Find where the given text appears and provide that cell's center as (x, y) coordinate. 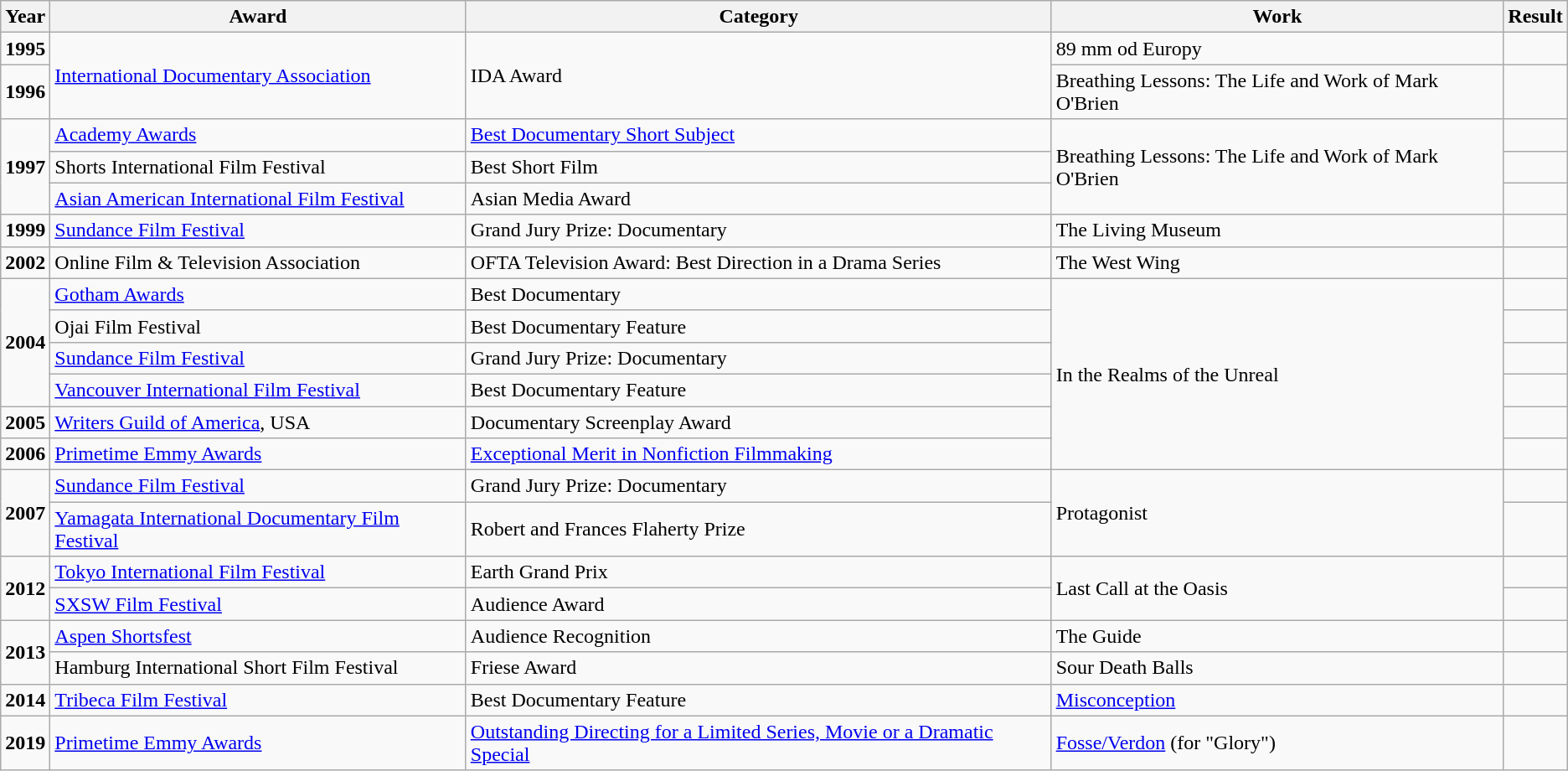
Category (759, 17)
Year (25, 17)
OFTA Television Award: Best Direction in a Drama Series (759, 262)
Last Call at the Oasis (1277, 588)
Ojai Film Festival (258, 326)
The Living Museum (1277, 230)
Friese Award (759, 668)
The West Wing (1277, 262)
2013 (25, 652)
Award (258, 17)
Shorts International Film Festival (258, 167)
Tokyo International Film Festival (258, 572)
89 mm od Europy (1277, 49)
Exceptional Merit in Nonfiction Filmmaking (759, 454)
Gotham Awards (258, 294)
Best Documentary Short Subject (759, 135)
Robert and Frances Flaherty Prize (759, 530)
2014 (25, 700)
Best Short Film (759, 167)
SXSW Film Festival (258, 604)
2005 (25, 422)
International Documentary Association (258, 75)
IDA Award (759, 75)
2006 (25, 454)
2004 (25, 342)
Asian Media Award (759, 199)
1995 (25, 49)
Outstanding Directing for a Limited Series, Movie or a Dramatic Special (759, 743)
The Guide (1277, 636)
1997 (25, 167)
Yamagata International Documentary Film Festival (258, 530)
2007 (25, 513)
In the Realms of the Unreal (1277, 374)
Aspen Shortsfest (258, 636)
2012 (25, 588)
Sour Death Balls (1277, 668)
Fosse/Verdon (for "Glory") (1277, 743)
Academy Awards (258, 135)
Best Documentary (759, 294)
Result (1535, 17)
1999 (25, 230)
Vancouver International Film Festival (258, 390)
Audience Recognition (759, 636)
Tribeca Film Festival (258, 700)
2019 (25, 743)
1996 (25, 92)
Asian American International Film Festival (258, 199)
Audience Award (759, 604)
Misconception (1277, 700)
Hamburg International Short Film Festival (258, 668)
Protagonist (1277, 513)
2002 (25, 262)
Online Film & Television Association (258, 262)
Earth Grand Prix (759, 572)
Documentary Screenplay Award (759, 422)
Writers Guild of America, USA (258, 422)
Work (1277, 17)
